Find where the given text appears and provide that cell's center as (X, Y) coordinate. 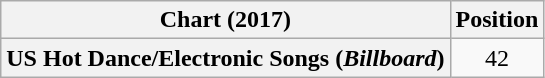
Position (497, 20)
42 (497, 58)
US Hot Dance/Electronic Songs (Billboard) (226, 58)
Chart (2017) (226, 20)
